Search for the cell housing the specified text and yield its [X, Y] center coordinate. 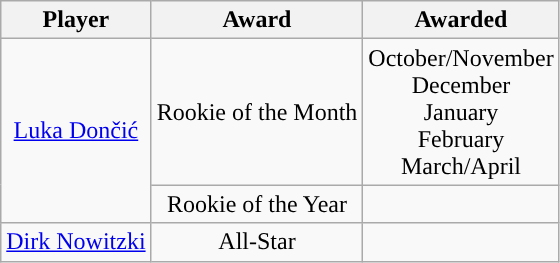
Awarded [461, 20]
October/NovemberDecemberJanuaryFebruaryMarch/April [461, 112]
Luka Dončić [76, 131]
All-Star [257, 242]
Player [76, 20]
Dirk Nowitzki [76, 242]
Rookie of the Month [257, 112]
Rookie of the Year [257, 204]
Award [257, 20]
